Locate the cell with the specified text and output its (x, y) center coordinate. 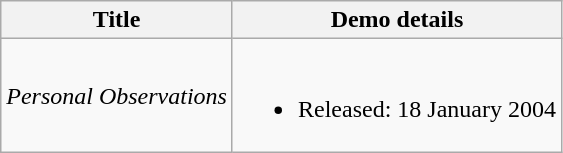
Released: 18 January 2004 (396, 96)
Title (117, 20)
Demo details (396, 20)
Personal Observations (117, 96)
